Scan for the cell matching the given text and deliver its [x, y] coordinate at center. 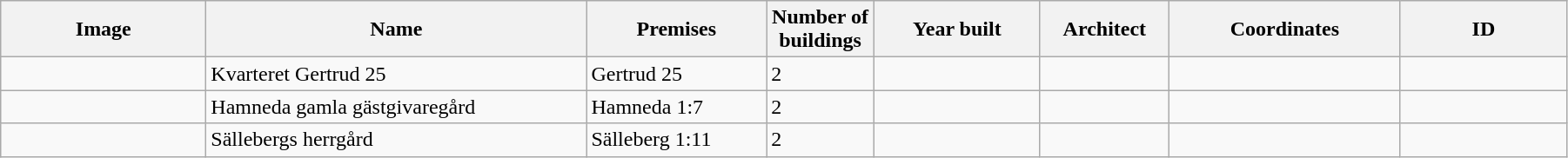
Architect [1104, 30]
Gertrud 25 [677, 74]
Sälleberg 1:11 [677, 140]
Premises [677, 30]
Hamneda 1:7 [677, 107]
Coordinates [1284, 30]
Hamneda gamla gästgivaregård [397, 107]
Kvarteret Gertrud 25 [397, 74]
ID [1483, 30]
Sällebergs herrgård [397, 140]
Image [104, 30]
Year built [957, 30]
Name [397, 30]
Number ofbuildings [821, 30]
